Extract the [x, y] coordinate from the center of the cell holding the provided text.  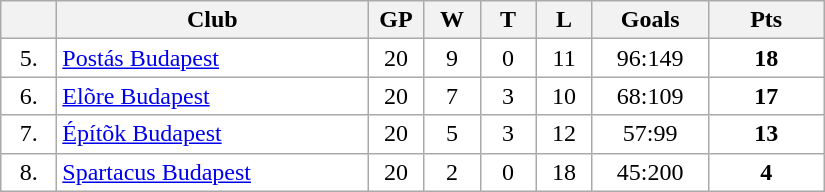
68:109 [650, 96]
45:200 [650, 172]
Építõk Budapest [212, 134]
W [452, 20]
T [508, 20]
L [564, 20]
13 [766, 134]
17 [766, 96]
12 [564, 134]
4 [766, 172]
Spartacus Budapest [212, 172]
6. [29, 96]
7 [452, 96]
Goals [650, 20]
Postás Budapest [212, 58]
Pts [766, 20]
Club [212, 20]
7. [29, 134]
5 [452, 134]
8. [29, 172]
57:99 [650, 134]
5. [29, 58]
Elõre Budapest [212, 96]
GP [396, 20]
11 [564, 58]
2 [452, 172]
10 [564, 96]
9 [452, 58]
96:149 [650, 58]
